Identify which cell holds the provided text, then report its (X, Y) central coordinate. 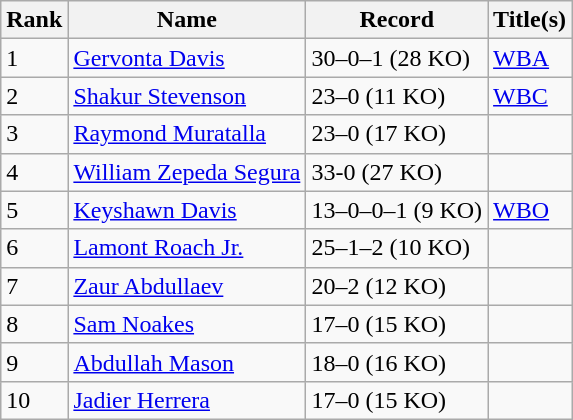
Jadier Herrera (187, 400)
33-0 (27 KO) (397, 172)
2 (34, 96)
3 (34, 134)
Record (397, 20)
Title(s) (530, 20)
Gervonta Davis (187, 58)
4 (34, 172)
Shakur Stevenson (187, 96)
William Zepeda Segura (187, 172)
Sam Noakes (187, 324)
9 (34, 362)
WBC (530, 96)
Name (187, 20)
23–0 (11 KO) (397, 96)
20–2 (12 KO) (397, 286)
Keyshawn Davis (187, 210)
30–0–1 (28 KO) (397, 58)
Rank (34, 20)
WBA (530, 58)
Abdullah Mason (187, 362)
Raymond Muratalla (187, 134)
25–1–2 (10 KO) (397, 248)
WBO (530, 210)
13–0–0–1 (9 KO) (397, 210)
6 (34, 248)
23–0 (17 KO) (397, 134)
Lamont Roach Jr. (187, 248)
18–0 (16 KO) (397, 362)
Zaur Abdullaev (187, 286)
8 (34, 324)
1 (34, 58)
7 (34, 286)
5 (34, 210)
10 (34, 400)
